Capture the cell that displays the provided text and extract its (x, y) central coordinate. 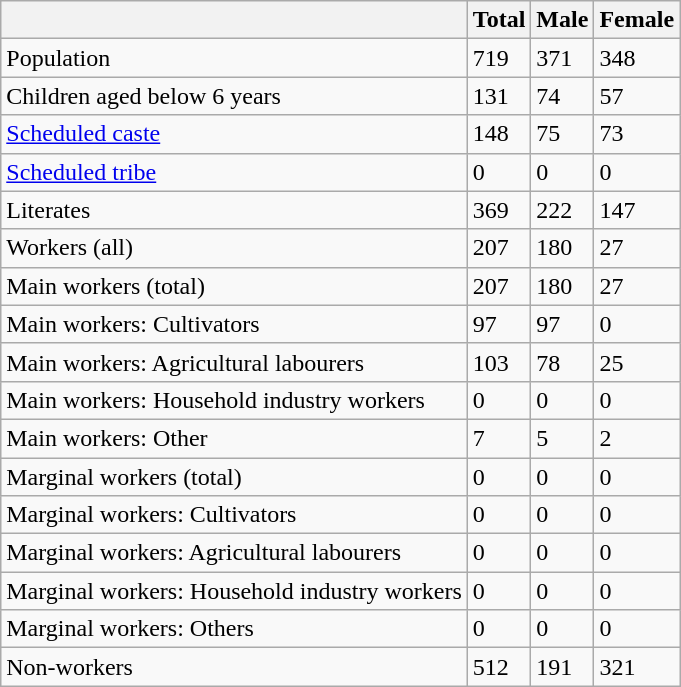
Main workers: Other (234, 438)
7 (499, 438)
25 (637, 362)
371 (562, 58)
191 (562, 667)
Main workers: Agricultural labourers (234, 362)
Male (562, 20)
74 (562, 96)
131 (499, 96)
2 (637, 438)
369 (499, 210)
Marginal workers (total) (234, 477)
Workers (all) (234, 248)
222 (562, 210)
Literates (234, 210)
Scheduled caste (234, 134)
512 (499, 667)
73 (637, 134)
Marginal workers: Household industry workers (234, 591)
Main workers (total) (234, 286)
Main workers: Household industry workers (234, 400)
103 (499, 362)
Population (234, 58)
Marginal workers: Others (234, 629)
78 (562, 362)
Scheduled tribe (234, 172)
Non-workers (234, 667)
Female (637, 20)
57 (637, 96)
147 (637, 210)
148 (499, 134)
Children aged below 6 years (234, 96)
Marginal workers: Cultivators (234, 515)
5 (562, 438)
75 (562, 134)
719 (499, 58)
Marginal workers: Agricultural labourers (234, 553)
Total (499, 20)
Main workers: Cultivators (234, 324)
348 (637, 58)
321 (637, 667)
